Provide the [x, y] coordinate of the cell's center where the given text is located.  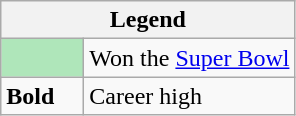
Career high [190, 96]
Won the Super Bowl [190, 58]
Legend [148, 20]
Bold [42, 96]
